Identify which cell holds the provided text, then report its (X, Y) central coordinate. 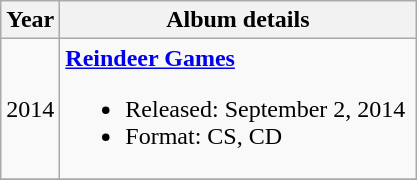
Year (30, 20)
Album details (238, 20)
2014 (30, 109)
Reindeer GamesReleased: September 2, 2014Format: CS, CD (238, 109)
